For the text-containing cell, return its midpoint in [x, y] coordinate format. 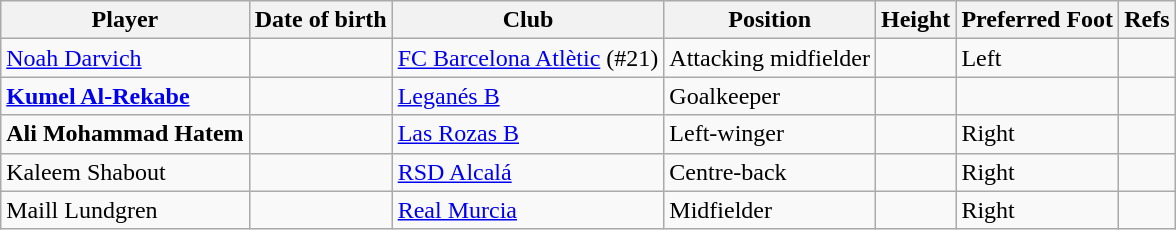
Leganés B [528, 96]
Date of birth [320, 20]
Club [528, 20]
FC Barcelona Atlètic (#21) [528, 58]
Ali Mohammad Hatem [125, 134]
Player [125, 20]
Kaleem Shabout [125, 172]
Left [1038, 58]
Height [915, 20]
Centre-back [770, 172]
Attacking midfielder [770, 58]
Real Murcia [528, 210]
RSD Alcalá [528, 172]
Maill Lundgren [125, 210]
Position [770, 20]
Refs [1147, 20]
Goalkeeper [770, 96]
Left-winger [770, 134]
Preferred Foot [1038, 20]
Kumel Al-Rekabe [125, 96]
Noah Darvich [125, 58]
Las Rozas B [528, 134]
Midfielder [770, 210]
